Return the [X, Y] coordinate for the center point of the cell that contains the specified text.  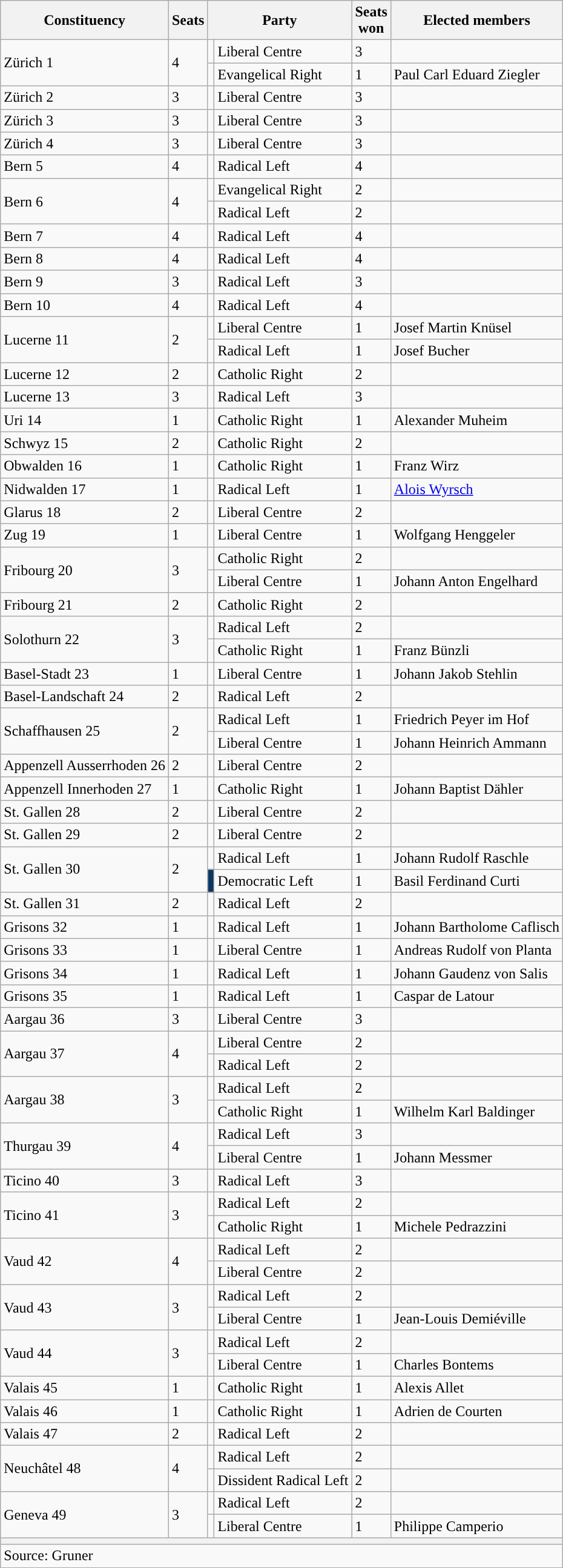
Basel-Stadt 23 [85, 674]
Caspar de Latour [476, 996]
Dissident Radical Left [283, 1480]
Paul Carl Eduard Ziegler [476, 74]
Bern 9 [85, 282]
Johann Gaudenz von Salis [476, 973]
Uri 14 [85, 420]
Appenzell Ausserrhoden 26 [85, 766]
Aargau 38 [85, 1100]
Johann Rudolf Raschle [476, 858]
Johann Anton Engelhard [476, 581]
Lucerne 12 [85, 374]
Alexis Allet [476, 1388]
Jean-Louis Demiéville [476, 1319]
Grisons 35 [85, 996]
Johann Messmer [476, 1158]
Aargau 36 [85, 1019]
Bern 10 [85, 305]
Michele Pedrazzini [476, 1227]
Ticino 41 [85, 1215]
Valais 45 [85, 1388]
Elected members [476, 21]
Thurgau 39 [85, 1146]
Lucerne 11 [85, 340]
Aargau 37 [85, 1053]
Lucerne 13 [85, 397]
St. Gallen 29 [85, 835]
Constituency [85, 21]
Bern 7 [85, 236]
Party [280, 21]
Johann Jakob Stehlin [476, 674]
Friedrich Peyer im Hof [476, 720]
Adrien de Courten [476, 1411]
Grisons 32 [85, 927]
Neuchâtel 48 [85, 1469]
Alexander Muheim [476, 420]
Vaud 42 [85, 1261]
Grisons 34 [85, 973]
Obwalden 16 [85, 466]
Fribourg 20 [85, 570]
Zürich 4 [85, 143]
Zürich 1 [85, 63]
Appenzell Innerhoden 27 [85, 789]
Fribourg 21 [85, 604]
Schwyz 15 [85, 443]
Grisons 33 [85, 950]
Alois Wyrsch [476, 489]
Philippe Camperio [476, 1526]
Seatswon [371, 21]
Franz Bünzli [476, 650]
Basel-Landschaft 24 [85, 697]
Bern 8 [85, 259]
St. Gallen 30 [85, 869]
Democratic Left [283, 881]
Valais 46 [85, 1411]
Schaffhausen 25 [85, 731]
Zürich 2 [85, 97]
Seats [188, 21]
Johann Bartholome Caflisch [476, 927]
Bern 5 [85, 166]
Andreas Rudolf von Planta [476, 950]
Zürich 3 [85, 120]
Solothurn 22 [85, 639]
Charles Bontems [476, 1365]
Johann Baptist Dähler [476, 789]
St. Gallen 28 [85, 812]
Josef Martin Knüsel [476, 328]
Basil Ferdinand Curti [476, 881]
Johann Heinrich Ammann [476, 743]
Vaud 44 [85, 1353]
Franz Wirz [476, 466]
Bern 6 [85, 201]
Geneva 49 [85, 1515]
Wilhelm Karl Baldinger [476, 1112]
Nidwalden 17 [85, 489]
Valais 47 [85, 1434]
St. Gallen 31 [85, 904]
Source: Gruner [282, 1556]
Ticino 40 [85, 1181]
Zug 19 [85, 535]
Wolfgang Henggeler [476, 535]
Vaud 43 [85, 1307]
Josef Bucher [476, 351]
Glarus 18 [85, 512]
